Determine the (X, Y) coordinate at the center of the cell enclosing the given text.  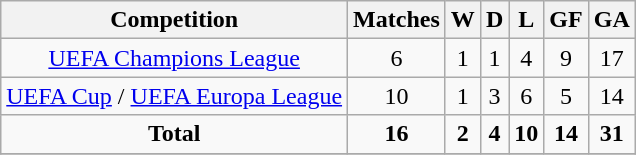
Competition (174, 20)
Total (174, 134)
GA (612, 20)
UEFA Champions League (174, 58)
2 (462, 134)
D (494, 20)
31 (612, 134)
GF (566, 20)
17 (612, 58)
3 (494, 96)
9 (566, 58)
Matches (397, 20)
UEFA Cup / UEFA Europa League (174, 96)
W (462, 20)
L (526, 20)
5 (566, 96)
16 (397, 134)
